From the cell containing the given text, extract its center point as (x, y) coordinate. 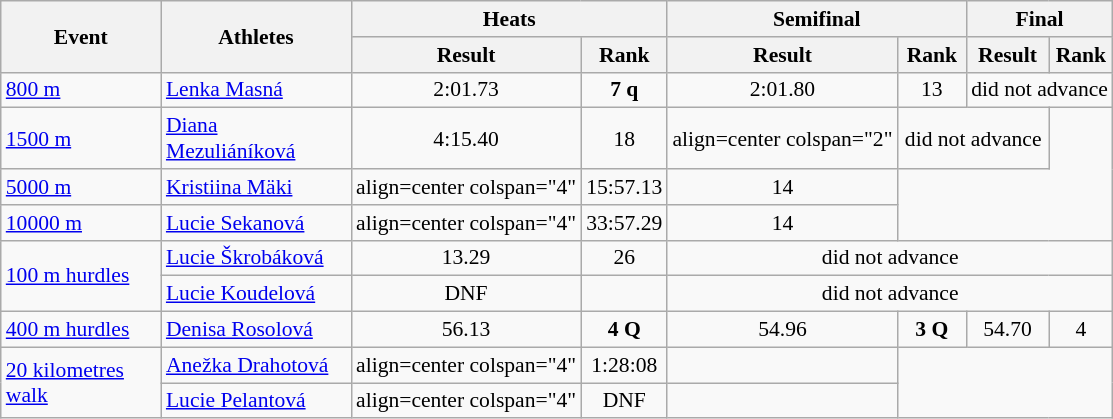
Lenka Masná (256, 90)
Diana Mezuliáníková (256, 138)
Lucie Škrobáková (256, 258)
Lucie Sekanová (256, 223)
Final (1040, 19)
Event (81, 36)
1500 m (81, 138)
400 m hurdles (81, 330)
1:28:08 (624, 365)
26 (624, 258)
4 Q (624, 330)
Athletes (256, 36)
13 (932, 90)
Kristiina Mäki (256, 187)
18 (624, 138)
54.70 (1008, 330)
4:15.40 (466, 138)
4 (1081, 330)
7 q (624, 90)
Semifinal (816, 19)
33:57.29 (624, 223)
Anežka Drahotová (256, 365)
Denisa Rosolová (256, 330)
Lucie Koudelová (256, 294)
13.29 (466, 258)
align=center colspan="2" (782, 138)
800 m (81, 90)
20 kilometres walk (81, 382)
15:57.13 (624, 187)
100 m hurdles (81, 276)
2:01.73 (466, 90)
54.96 (782, 330)
Lucie Pelantová (256, 401)
Heats (509, 19)
5000 m (81, 187)
56.13 (466, 330)
3 Q (932, 330)
10000 m (81, 223)
2:01.80 (782, 90)
